From the cell containing the given text, extract its center point as [X, Y] coordinate. 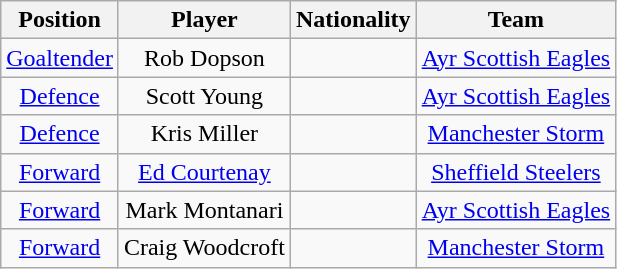
Sheffield Steelers [516, 172]
Goaltender [60, 58]
Player [204, 20]
Scott Young [204, 96]
Ed Courtenay [204, 172]
Team [516, 20]
Rob Dopson [204, 58]
Position [60, 20]
Nationality [353, 20]
Mark Montanari [204, 210]
Kris Miller [204, 134]
Craig Woodcroft [204, 248]
